Pinpoint the cell where the given text exists, returning its [x, y] midpoint coordinate. 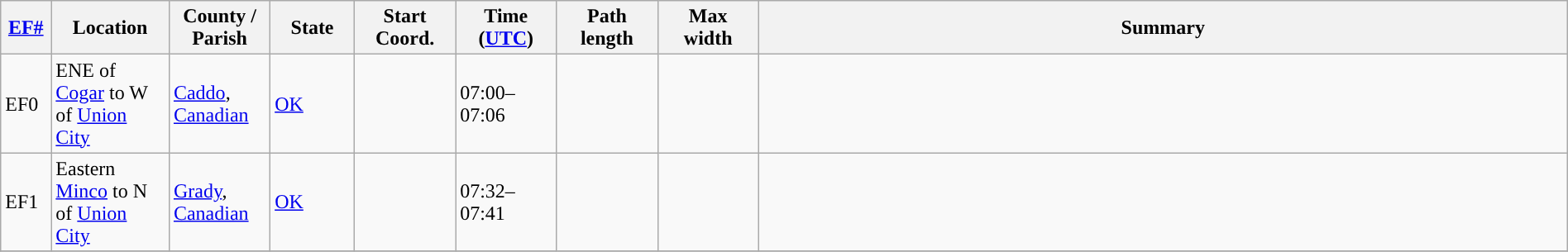
EF1 [26, 202]
Path length [607, 28]
Start Coord. [404, 28]
Max width [708, 28]
ENE of Cogar to W of Union City [111, 104]
Eastern Minco to N of Union City [111, 202]
County / Parish [219, 28]
Summary [1163, 28]
Grady, Canadian [219, 202]
Caddo, Canadian [219, 104]
07:32–07:41 [506, 202]
State [313, 28]
07:00–07:06 [506, 104]
EF0 [26, 104]
EF# [26, 28]
Location [111, 28]
Time (UTC) [506, 28]
